Return the (x, y) coordinate for the center point of the cell that contains the specified text.  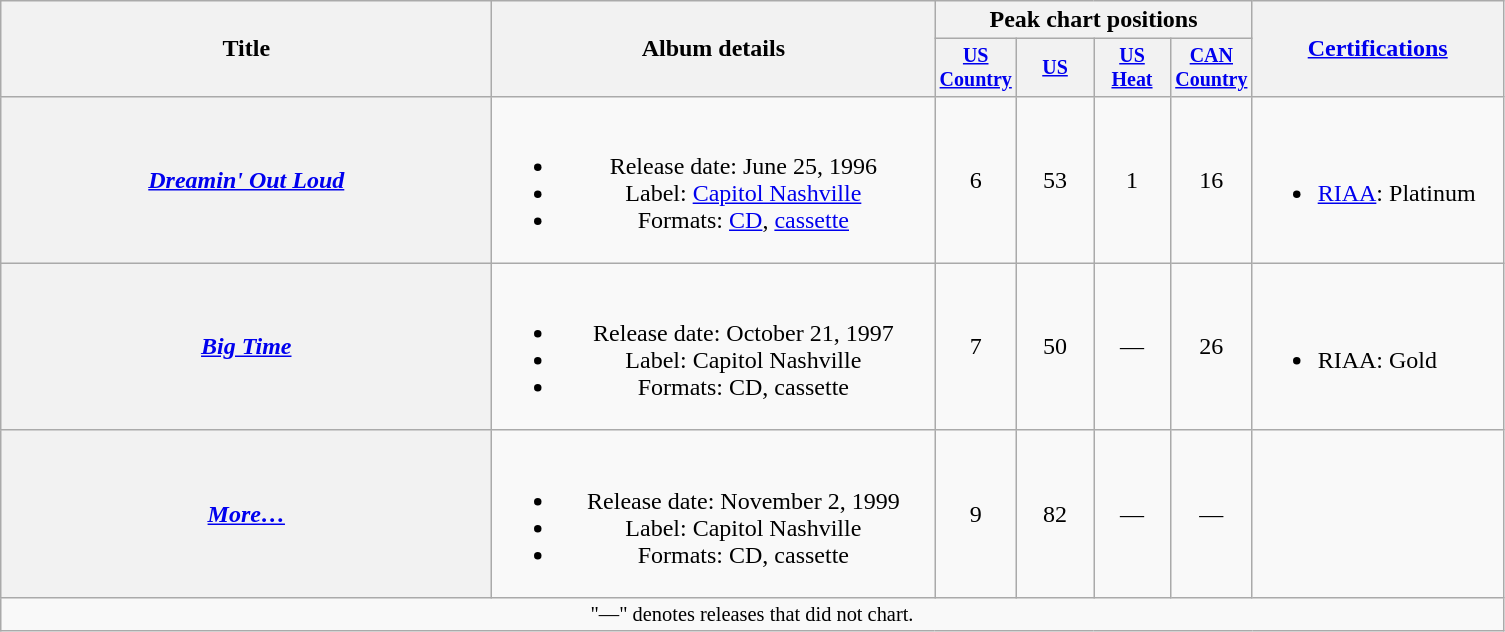
RIAA: Gold (1378, 346)
RIAA: Platinum (1378, 180)
Dreamin' Out Loud (246, 180)
50 (1056, 346)
Big Time (246, 346)
1 (1132, 180)
7 (976, 346)
USHeat (1132, 68)
26 (1211, 346)
6 (976, 180)
Peak chart positions (1094, 20)
Album details (714, 49)
53 (1056, 180)
Release date: November 2, 1999Label: Capitol NashvilleFormats: CD, cassette (714, 514)
US (1056, 68)
"—" denotes releases that did not chart. (752, 614)
Release date: October 21, 1997Label: Capitol NashvilleFormats: CD, cassette (714, 346)
CAN Country (1211, 68)
9 (976, 514)
Title (246, 49)
Release date: June 25, 1996Label: Capitol NashvilleFormats: CD, cassette (714, 180)
Certifications (1378, 49)
82 (1056, 514)
US Country (976, 68)
More… (246, 514)
16 (1211, 180)
